Capture the cell that displays the provided text and extract its (X, Y) central coordinate. 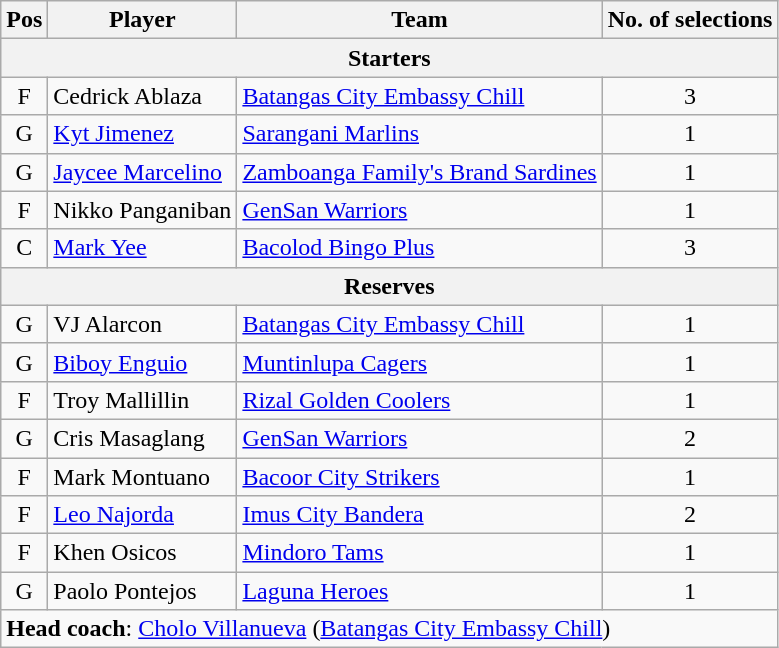
No. of selections (690, 20)
Zamboanga Family's Brand Sardines (420, 172)
Paolo Pontejos (142, 591)
Rizal Golden Coolers (420, 400)
Troy Mallillin (142, 400)
Player (142, 20)
Bacoor City Strikers (420, 477)
Bacolod Bingo Plus (420, 248)
Mark Yee (142, 248)
Mark Montuano (142, 477)
Laguna Heroes (420, 591)
Team (420, 20)
Leo Najorda (142, 515)
Mindoro Tams (420, 553)
Pos (24, 20)
C (24, 248)
Kyt Jimenez (142, 134)
Head coach: Cholo Villanueva (Batangas City Embassy Chill) (390, 629)
Imus City Bandera (420, 515)
Starters (390, 58)
VJ Alarcon (142, 324)
Nikko Panganiban (142, 210)
Reserves (390, 286)
Jaycee Marcelino (142, 172)
Khen Osicos (142, 553)
Cris Masaglang (142, 438)
Biboy Enguio (142, 362)
Muntinlupa Cagers (420, 362)
Cedrick Ablaza (142, 96)
Sarangani Marlins (420, 134)
